Capture the cell that displays the provided text and extract its (x, y) central coordinate. 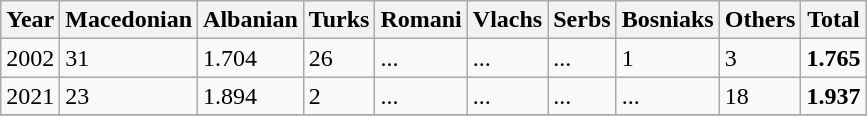
Albanian (251, 20)
Turks (339, 20)
18 (760, 96)
Romani (421, 20)
2002 (30, 58)
23 (129, 96)
1 (668, 58)
Year (30, 20)
Vlachs (507, 20)
1.937 (834, 96)
2 (339, 96)
Serbs (582, 20)
Bosniaks (668, 20)
1.894 (251, 96)
Total (834, 20)
1.765 (834, 58)
2021 (30, 96)
26 (339, 58)
1.704 (251, 58)
Macedonian (129, 20)
Others (760, 20)
31 (129, 58)
3 (760, 58)
